Identify which cell holds the provided text, then report its [x, y] central coordinate. 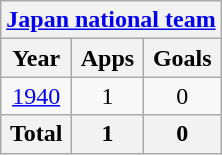
1940 [36, 96]
Goals [182, 58]
Japan national team [111, 20]
Apps [108, 58]
Total [36, 134]
Year [36, 58]
